Scan for the cell matching the given text and deliver its (X, Y) coordinate at center. 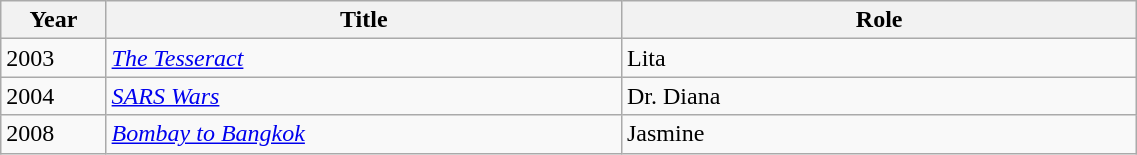
Title (364, 20)
Dr. Diana (878, 96)
Jasmine (878, 134)
2008 (54, 134)
The Tesseract (364, 58)
SARS Wars (364, 96)
Role (878, 20)
Year (54, 20)
2004 (54, 96)
Lita (878, 58)
2003 (54, 58)
Bombay to Bangkok (364, 134)
